Provide the (x, y) coordinate of the cell's center where the given text is located.  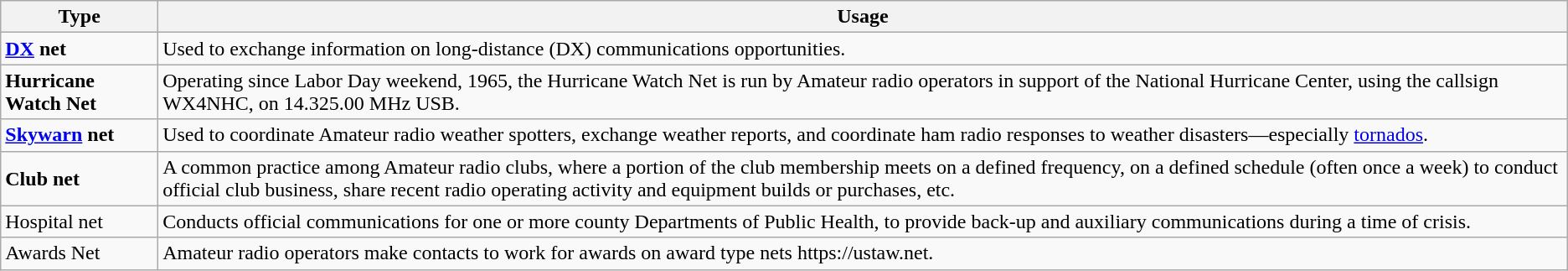
Type (80, 17)
Hurricane Watch Net (80, 92)
Awards Net (80, 253)
DX net (80, 49)
Usage (863, 17)
Hospital net (80, 221)
Club net (80, 178)
Amateur radio operators make contacts to work for awards on award type nets https://ustaw.net. (863, 253)
Used to exchange information on long-distance (DX) communications opportunities. (863, 49)
Skywarn net (80, 135)
